Determine the (X, Y) coordinate at the center of the cell enclosing the given text.  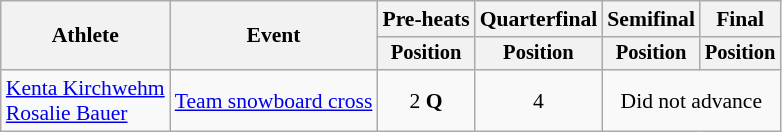
Semifinal (651, 19)
Did not advance (691, 100)
2 Q (426, 100)
Pre-heats (426, 19)
Event (274, 36)
4 (539, 100)
Kenta KirchwehmRosalie Bauer (86, 100)
Team snowboard cross (274, 100)
Quarterfinal (539, 19)
Final (740, 19)
Athlete (86, 36)
